Determine the [X, Y] coordinate at the center of the cell enclosing the given text.  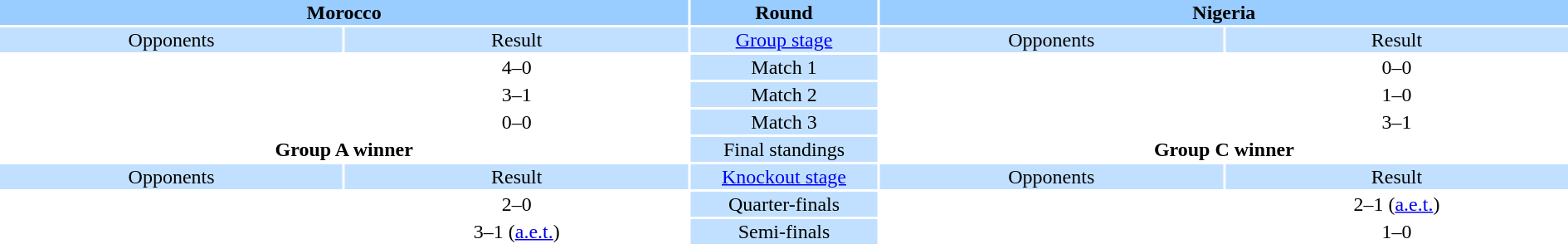
Group A winner [343, 149]
3–1 (a.e.t.) [516, 232]
Semi-finals [783, 232]
Morocco [343, 12]
Nigeria [1225, 12]
Group stage [783, 40]
Knockout stage [783, 177]
Final standings [783, 149]
Round [783, 12]
Quarter-finals [783, 204]
Match 3 [783, 122]
2–0 [516, 204]
Match 2 [783, 95]
Group C winner [1225, 149]
2–1 (a.e.t.) [1397, 204]
4–0 [516, 67]
Match 1 [783, 67]
